Search for the cell housing the specified text and yield its [X, Y] center coordinate. 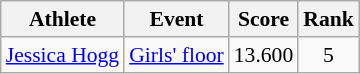
Event [176, 19]
Girls' floor [176, 55]
5 [328, 55]
Jessica Hogg [62, 55]
13.600 [264, 55]
Rank [328, 19]
Score [264, 19]
Athlete [62, 19]
